Identify which cell holds the provided text, then report its [x, y] central coordinate. 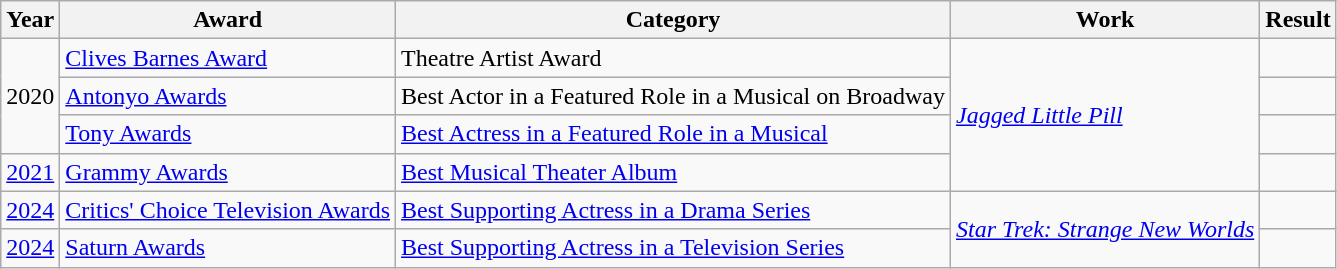
Best Actress in a Featured Role in a Musical [674, 134]
Result [1298, 20]
Best Supporting Actress in a Television Series [674, 248]
2020 [30, 96]
Year [30, 20]
Theatre Artist Award [674, 58]
Tony Awards [228, 134]
Best Actor in a Featured Role in a Musical on Broadway [674, 96]
Critics' Choice Television Awards [228, 210]
2021 [30, 172]
Clives Barnes Award [228, 58]
Award [228, 20]
Antonyo Awards [228, 96]
Saturn Awards [228, 248]
Jagged Little Pill [1104, 115]
Best Supporting Actress in a Drama Series [674, 210]
Work [1104, 20]
Star Trek: Strange New Worlds [1104, 229]
Grammy Awards [228, 172]
Best Musical Theater Album [674, 172]
Category [674, 20]
